From the cell containing the given text, extract its center point as [x, y] coordinate. 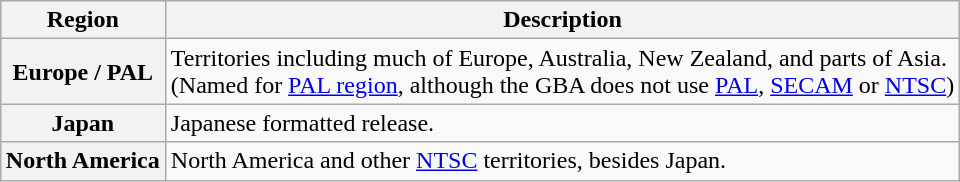
Europe / PAL [82, 72]
North America and other NTSC territories, besides Japan. [562, 161]
North America [82, 161]
Region [82, 20]
Japanese formatted release. [562, 123]
Japan [82, 123]
Description [562, 20]
